Extract the (X, Y) coordinate from the center of the cell holding the provided text.  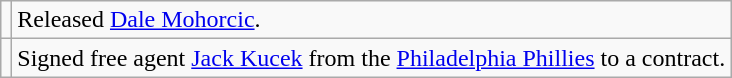
Released Dale Mohorcic. (372, 20)
Signed free agent Jack Kucek from the Philadelphia Phillies to a contract. (372, 58)
